Scan for the cell matching the given text and deliver its [X, Y] coordinate at center. 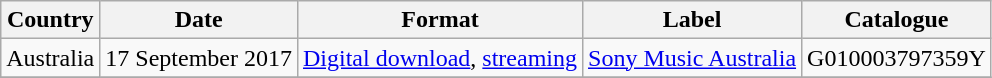
Australia [50, 58]
Country [50, 20]
G010003797359Y [897, 58]
Format [440, 20]
Catalogue [897, 20]
Sony Music Australia [692, 58]
Digital download, streaming [440, 58]
Label [692, 20]
Date [199, 20]
17 September 2017 [199, 58]
